For the text-containing cell, return its midpoint in [x, y] coordinate format. 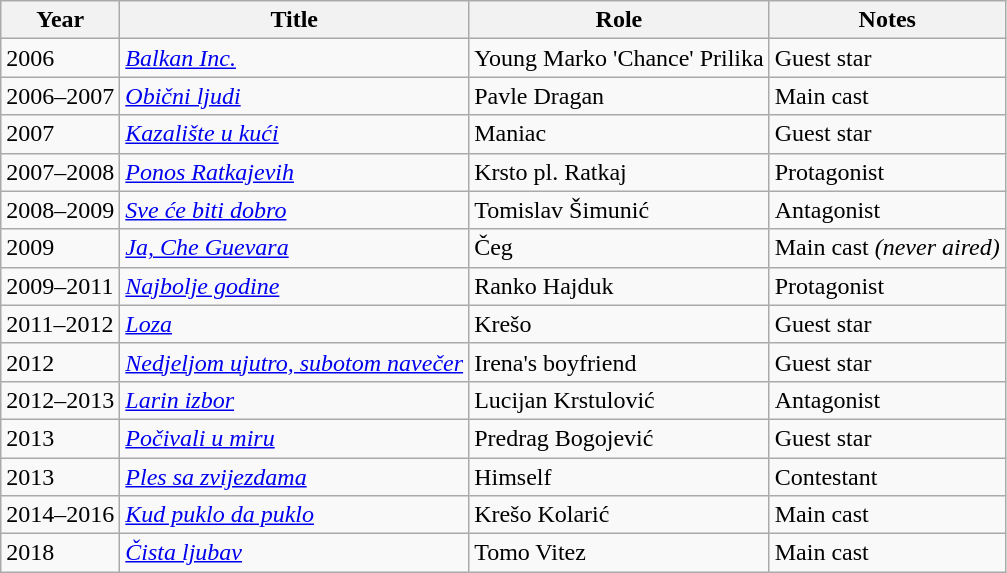
Krešo [620, 324]
Contestant [887, 477]
Ponos Ratkajevih [294, 172]
2006 [60, 58]
Year [60, 20]
Ranko Hajduk [620, 286]
Young Marko 'Chance' Prilika [620, 58]
Krešo Kolarić [620, 515]
Loza [294, 324]
2007–2008 [60, 172]
Čista ljubav [294, 553]
Počivali u miru [294, 438]
2012–2013 [60, 400]
Najbolje godine [294, 286]
Role [620, 20]
Irena's boyfriend [620, 362]
Obični ljudi [294, 96]
Ples sa zvijezdama [294, 477]
Tomislav Šimunić [620, 210]
Himself [620, 477]
2009 [60, 248]
Čeg [620, 248]
Predrag Bogojević [620, 438]
2014–2016 [60, 515]
Ja, Che Guevara [294, 248]
Main cast (never aired) [887, 248]
2006–2007 [60, 96]
Kud puklo da puklo [294, 515]
Sve će biti dobro [294, 210]
Larin izbor [294, 400]
2011–2012 [60, 324]
2012 [60, 362]
Kazalište u kući [294, 134]
Notes [887, 20]
Maniac [620, 134]
2007 [60, 134]
2008–2009 [60, 210]
Tomo Vitez [620, 553]
Title [294, 20]
2018 [60, 553]
Balkan Inc. [294, 58]
Krsto pl. Ratkaj [620, 172]
2009–2011 [60, 286]
Pavle Dragan [620, 96]
Nedjeljom ujutro, subotom navečer [294, 362]
Lucijan Krstulović [620, 400]
